From the cell containing the given text, extract its center point as [X, Y] coordinate. 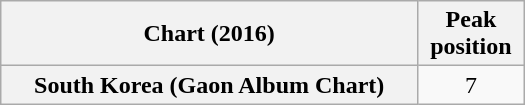
Chart (2016) [210, 34]
South Korea (Gaon Album Chart) [210, 85]
Peakposition [472, 34]
7 [472, 85]
